Scan for the cell matching the given text and deliver its (x, y) coordinate at center. 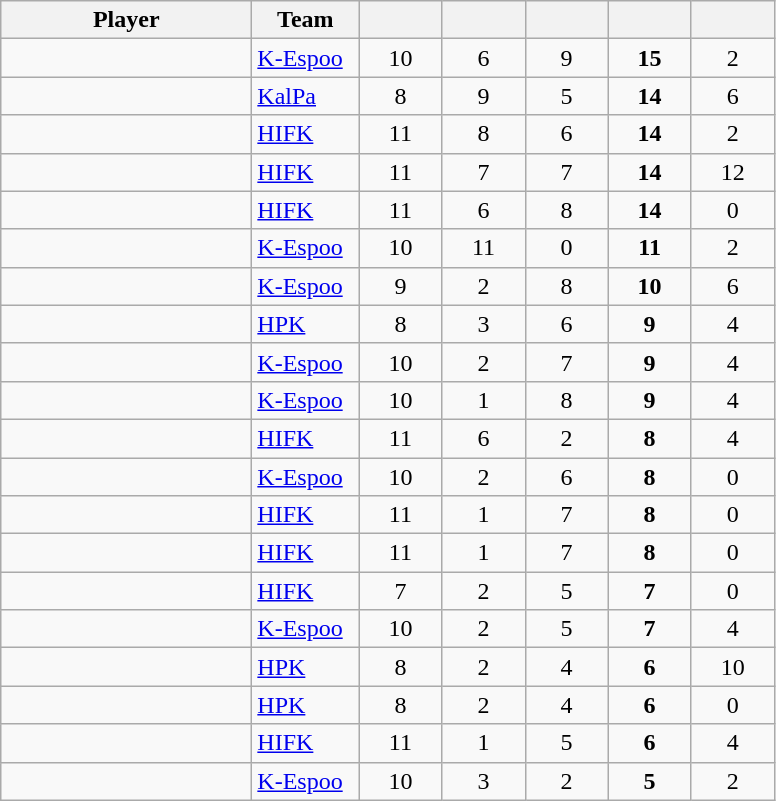
Player (126, 20)
Team (306, 20)
KalPa (306, 96)
12 (732, 172)
15 (650, 58)
